For the text-containing cell, return its midpoint in (x, y) coordinate format. 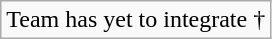
Team has yet to integrate † (136, 20)
